For the text-containing cell, return its midpoint in (x, y) coordinate format. 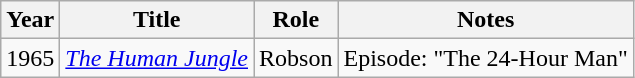
1965 (30, 58)
Role (296, 20)
The Human Jungle (157, 58)
Year (30, 20)
Episode: "The 24-Hour Man" (486, 58)
Notes (486, 20)
Title (157, 20)
Robson (296, 58)
